Return [x, y] of the center of cell containing provided text 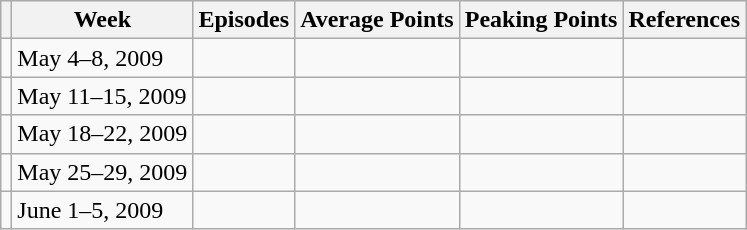
Episodes [244, 20]
May 4–8, 2009 [102, 58]
May 11–15, 2009 [102, 96]
Peaking Points [541, 20]
Week [102, 20]
May 25–29, 2009 [102, 172]
May 18–22, 2009 [102, 134]
Average Points [378, 20]
June 1–5, 2009 [102, 210]
References [684, 20]
